Extract the [x, y] coordinate from the center of the cell holding the provided text.  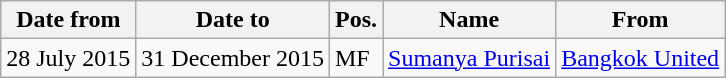
Sumanya Purisai [470, 58]
Pos. [356, 20]
28 July 2015 [68, 58]
Date to [233, 20]
From [640, 20]
31 December 2015 [233, 58]
Bangkok United [640, 58]
Name [470, 20]
MF [356, 58]
Date from [68, 20]
